Search for the cell housing the specified text and yield its [X, Y] center coordinate. 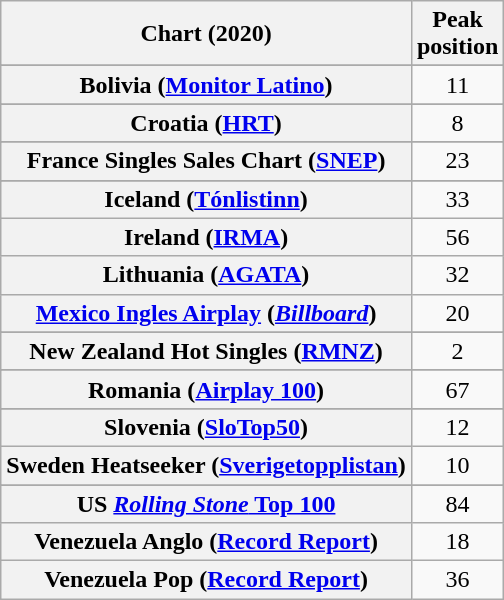
67 [457, 389]
Slovenia (SloTop50) [206, 427]
Mexico Ingles Airplay (Billboard) [206, 313]
Lithuania (AGATA) [206, 275]
36 [457, 580]
23 [457, 161]
56 [457, 237]
Croatia (HRT) [206, 123]
10 [457, 465]
Venezuela Pop (Record Report) [206, 580]
84 [457, 503]
12 [457, 427]
Peakposition [457, 34]
8 [457, 123]
Chart (2020) [206, 34]
Venezuela Anglo (Record Report) [206, 542]
France Singles Sales Chart (SNEP) [206, 161]
32 [457, 275]
Bolivia (Monitor Latino) [206, 85]
18 [457, 542]
33 [457, 199]
Sweden Heatseeker (Sverigetopplistan) [206, 465]
New Zealand Hot Singles (RMNZ) [206, 351]
11 [457, 85]
Romania (Airplay 100) [206, 389]
US Rolling Stone Top 100 [206, 503]
Iceland (Tónlistinn) [206, 199]
Ireland (IRMA) [206, 237]
2 [457, 351]
20 [457, 313]
